Detect which cell encompasses the target text, then output its [x, y] center coordinate. 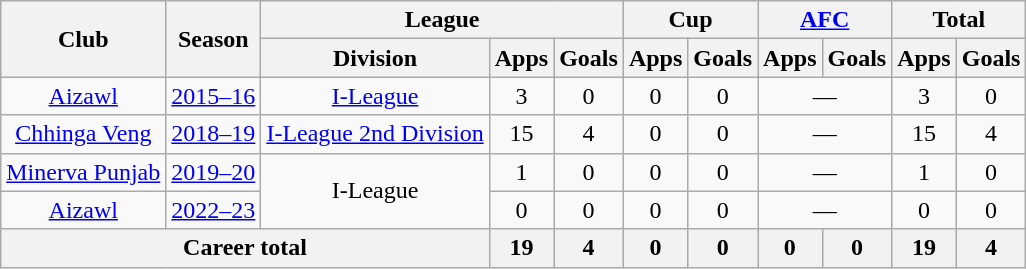
Career total [245, 248]
Minerva Punjab [84, 172]
I-League 2nd Division [375, 134]
2015–16 [214, 96]
2018–19 [214, 134]
Chhinga Veng [84, 134]
2022–23 [214, 210]
AFC [825, 20]
Club [84, 39]
Season [214, 39]
League [442, 20]
Division [375, 58]
2019–20 [214, 172]
Total [959, 20]
Cup [690, 20]
